Locate the cell with the specified text and output its [x, y] center coordinate. 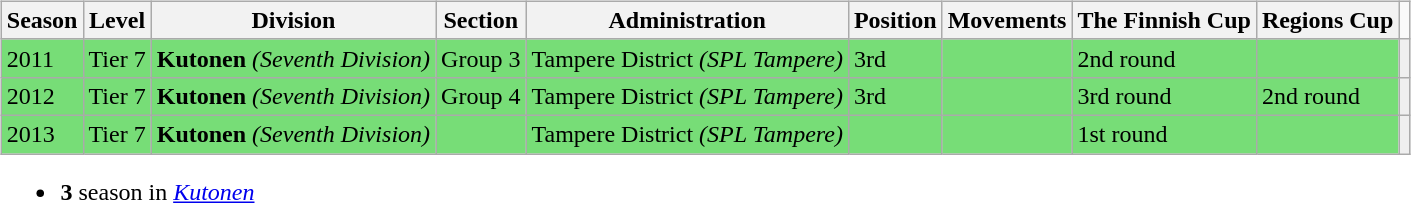
2011 [42, 58]
2013 [42, 134]
Group 4 [481, 96]
Season [42, 20]
Section [481, 20]
Regions Cup [1327, 20]
Level [117, 20]
The Finnish Cup [1164, 20]
Division [293, 20]
2012 [42, 96]
Group 3 [481, 58]
Administration [687, 20]
Movements [1007, 20]
Position [895, 20]
3rd round [1164, 96]
1st round [1164, 134]
